Search for the cell housing the specified text and yield its [X, Y] center coordinate. 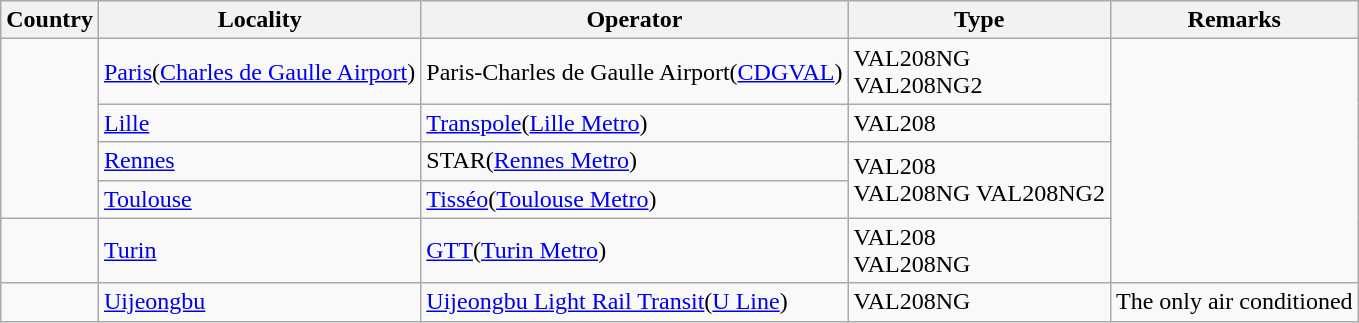
VAL208NG [979, 302]
The only air conditioned [1234, 302]
Uijeongbu Light Rail Transit(U Line) [634, 302]
GTT(Turin Metro) [634, 250]
Toulouse [259, 199]
Uijeongbu [259, 302]
Paris-Charles de Gaulle Airport(CDGVAL) [634, 72]
Rennes [259, 161]
Operator [634, 20]
VAL208VAL208NG VAL208NG2 [979, 180]
VAL208 [979, 123]
Paris(Charles de Gaulle Airport) [259, 72]
Tisséo(Toulouse Metro) [634, 199]
VAL208NGVAL208NG2 [979, 72]
Remarks [1234, 20]
Country [50, 20]
Type [979, 20]
Turin [259, 250]
VAL208VAL208NG [979, 250]
STAR(Rennes Metro) [634, 161]
Locality [259, 20]
Transpole(Lille Metro) [634, 123]
Lille [259, 123]
